Identify which cell holds the provided text, then report its [X, Y] central coordinate. 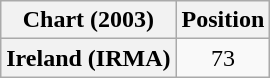
73 [223, 58]
Position [223, 20]
Chart (2003) [88, 20]
Ireland (IRMA) [88, 58]
